From the cell containing the given text, extract its center point as [x, y] coordinate. 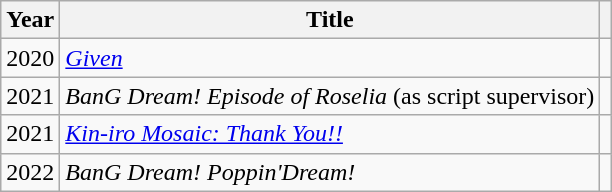
Title [330, 20]
2020 [30, 58]
Given [330, 58]
Kin-iro Mosaic: Thank You!! [330, 134]
Year [30, 20]
BanG Dream! Episode of Roselia (as script supervisor) [330, 96]
2022 [30, 172]
BanG Dream! Poppin'Dream! [330, 172]
